Capture the cell that displays the provided text and extract its [X, Y] central coordinate. 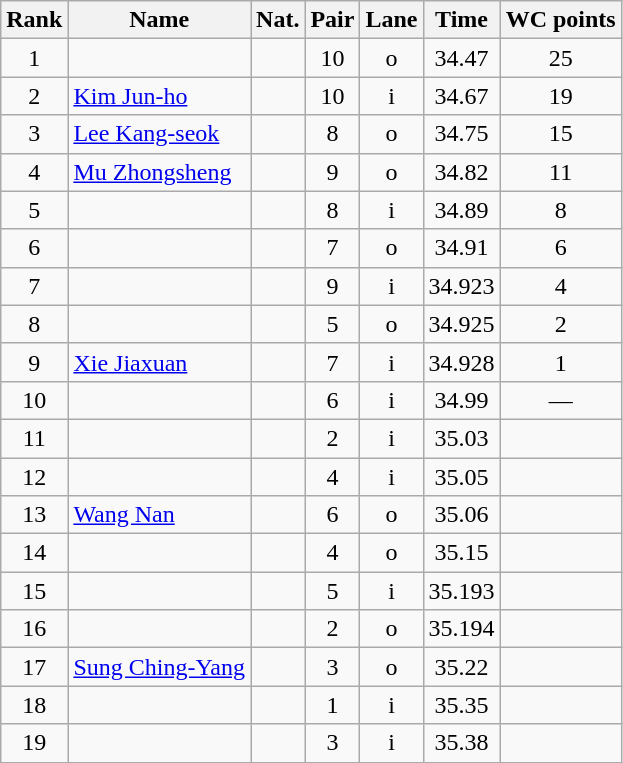
34.925 [462, 324]
34.99 [462, 400]
35.35 [462, 705]
Name [160, 20]
12 [34, 477]
Rank [34, 20]
35.22 [462, 667]
35.15 [462, 553]
17 [34, 667]
35.194 [462, 629]
35.06 [462, 515]
34.89 [462, 210]
34.923 [462, 286]
35.05 [462, 477]
Mu Zhongsheng [160, 172]
25 [560, 58]
16 [34, 629]
34.91 [462, 248]
Nat. [278, 20]
Lee Kang-seok [160, 134]
Wang Nan [160, 515]
34.75 [462, 134]
Time [462, 20]
14 [34, 553]
34.928 [462, 362]
Kim Jun-ho [160, 96]
34.67 [462, 96]
Sung Ching-Yang [160, 667]
18 [34, 705]
Lane [392, 20]
34.47 [462, 58]
WC points [560, 20]
35.38 [462, 743]
35.03 [462, 438]
— [560, 400]
Pair [332, 20]
13 [34, 515]
35.193 [462, 591]
Xie Jiaxuan [160, 362]
34.82 [462, 172]
